Pinpoint the cell where the given text exists, returning its [X, Y] midpoint coordinate. 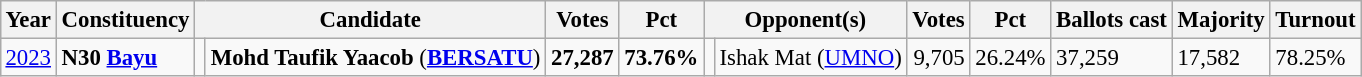
Year [28, 20]
78.25% [1316, 57]
Turnout [1316, 20]
17,582 [1221, 57]
73.76% [662, 57]
27,287 [582, 57]
Majority [1221, 20]
Mohd Taufik Yaacob (BERSATU) [375, 57]
Ishak Mat (UMNO) [810, 57]
Candidate [370, 20]
Ballots cast [1112, 20]
Opponent(s) [806, 20]
Constituency [125, 20]
2023 [28, 57]
26.24% [1010, 57]
37,259 [1112, 57]
N30 Bayu [125, 57]
9,705 [938, 57]
